Determine the (X, Y) coordinate at the center of the cell enclosing the given text.  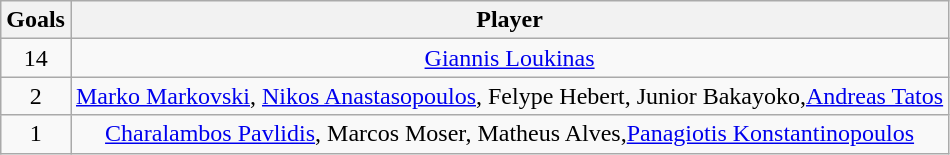
Charalambos Pavlidis, Marcos Moser, Matheus Alves,Panagiotis Konstantinopoulos (509, 134)
14 (36, 58)
Player (509, 20)
Giannis Loukinas (509, 58)
2 (36, 96)
Goals (36, 20)
1 (36, 134)
Marko Markovski, Nikos Anastasopoulos, Felype Hebert, Junior Bakayoko,Andreas Tatos (509, 96)
